Pinpoint the cell where the given text exists, returning its (x, y) midpoint coordinate. 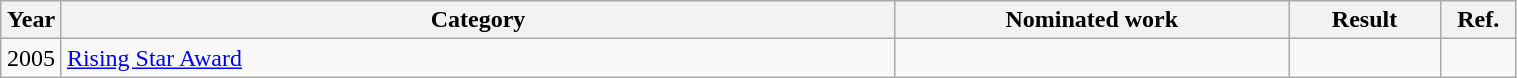
Ref. (1478, 20)
2005 (32, 58)
Result (1365, 20)
Category (478, 20)
Rising Star Award (478, 58)
Nominated work (1092, 20)
Year (32, 20)
